Search for the cell housing the specified text and yield its [x, y] center coordinate. 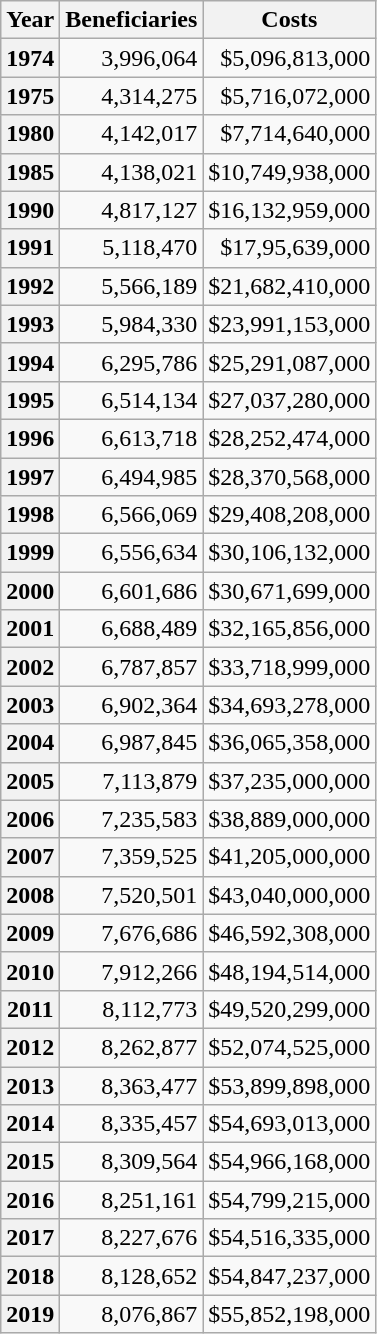
8,128,652 [132, 1276]
$48,194,514,000 [290, 971]
2019 [30, 1314]
8,309,564 [132, 1162]
$52,074,525,000 [290, 1047]
6,514,134 [132, 400]
1991 [30, 248]
6,987,845 [132, 743]
5,984,330 [132, 324]
2014 [30, 1124]
2002 [30, 667]
$36,065,358,000 [290, 743]
1996 [30, 438]
$7,714,640,000 [290, 134]
$21,682,410,000 [290, 286]
$43,040,000,000 [290, 895]
$54,847,237,000 [290, 1276]
$28,252,474,000 [290, 438]
7,676,686 [132, 933]
1993 [30, 324]
8,262,877 [132, 1047]
$27,037,280,000 [290, 400]
$38,889,000,000 [290, 819]
$10,749,938,000 [290, 172]
$30,106,132,000 [290, 553]
$33,718,999,000 [290, 667]
2012 [30, 1047]
4,138,021 [132, 172]
$28,370,568,000 [290, 477]
$46,592,308,000 [290, 933]
1985 [30, 172]
$54,966,168,000 [290, 1162]
$41,205,000,000 [290, 857]
6,556,634 [132, 553]
2005 [30, 781]
2010 [30, 971]
5,118,470 [132, 248]
6,688,489 [132, 629]
2003 [30, 705]
8,076,867 [132, 1314]
$5,716,072,000 [290, 96]
1992 [30, 286]
8,335,457 [132, 1124]
8,363,477 [132, 1085]
1974 [30, 58]
1994 [30, 362]
$55,852,198,000 [290, 1314]
6,494,985 [132, 477]
2011 [30, 1009]
2013 [30, 1085]
4,314,275 [132, 96]
3,996,064 [132, 58]
7,113,879 [132, 781]
1980 [30, 134]
7,359,525 [132, 857]
6,902,364 [132, 705]
1975 [30, 96]
4,142,017 [132, 134]
2009 [30, 933]
$17,95,639,000 [290, 248]
1990 [30, 210]
1998 [30, 515]
2017 [30, 1238]
2004 [30, 743]
8,112,773 [132, 1009]
6,787,857 [132, 667]
4,817,127 [132, 210]
2018 [30, 1276]
1995 [30, 400]
7,912,266 [132, 971]
Costs [290, 20]
2016 [30, 1200]
$34,693,278,000 [290, 705]
2006 [30, 819]
6,566,069 [132, 515]
$54,516,335,000 [290, 1238]
$16,132,959,000 [290, 210]
$49,520,299,000 [290, 1009]
7,520,501 [132, 895]
2001 [30, 629]
6,601,686 [132, 591]
2008 [30, 895]
$23,991,153,000 [290, 324]
8,251,161 [132, 1200]
7,235,583 [132, 819]
2007 [30, 857]
$37,235,000,000 [290, 781]
1997 [30, 477]
$54,693,013,000 [290, 1124]
Beneficiaries [132, 20]
$54,799,215,000 [290, 1200]
Year [30, 20]
6,613,718 [132, 438]
2015 [30, 1162]
$53,899,898,000 [290, 1085]
2000 [30, 591]
$5,096,813,000 [290, 58]
8,227,676 [132, 1238]
5,566,189 [132, 286]
$29,408,208,000 [290, 515]
1999 [30, 553]
6,295,786 [132, 362]
$30,671,699,000 [290, 591]
$32,165,856,000 [290, 629]
$25,291,087,000 [290, 362]
